Extract the [X, Y] coordinate from the center of the cell holding the provided text.  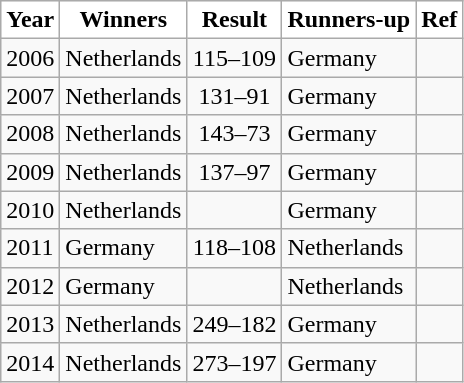
2006 [30, 58]
Result [234, 20]
Winners [124, 20]
2013 [30, 324]
2007 [30, 96]
2010 [30, 210]
2009 [30, 172]
Ref [440, 20]
Runners-up [349, 20]
2012 [30, 286]
Year [30, 20]
249–182 [234, 324]
137–97 [234, 172]
273–197 [234, 362]
115–109 [234, 58]
118–108 [234, 248]
2008 [30, 134]
143–73 [234, 134]
2011 [30, 248]
2014 [30, 362]
131–91 [234, 96]
